Search for the cell housing the specified text and yield its [x, y] center coordinate. 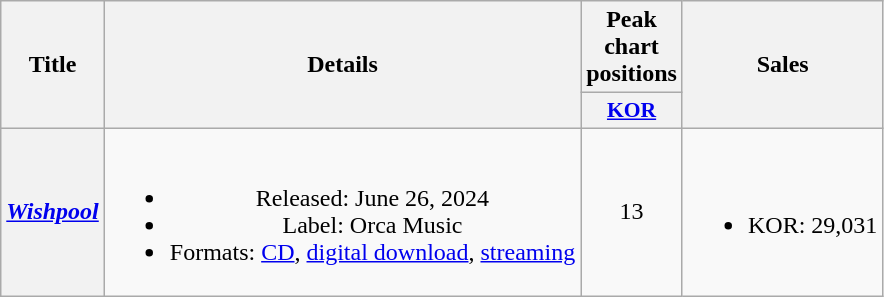
Released: June 26, 2024Label: Orca MusicFormats: CD, digital download, streaming [342, 212]
Peak chartpositions [632, 47]
KOR: 29,031 [782, 212]
KOR [632, 111]
Sales [782, 65]
Details [342, 65]
Title [53, 65]
Wishpool [53, 212]
13 [632, 212]
